Pinpoint the cell where the given text exists, returning its (X, Y) midpoint coordinate. 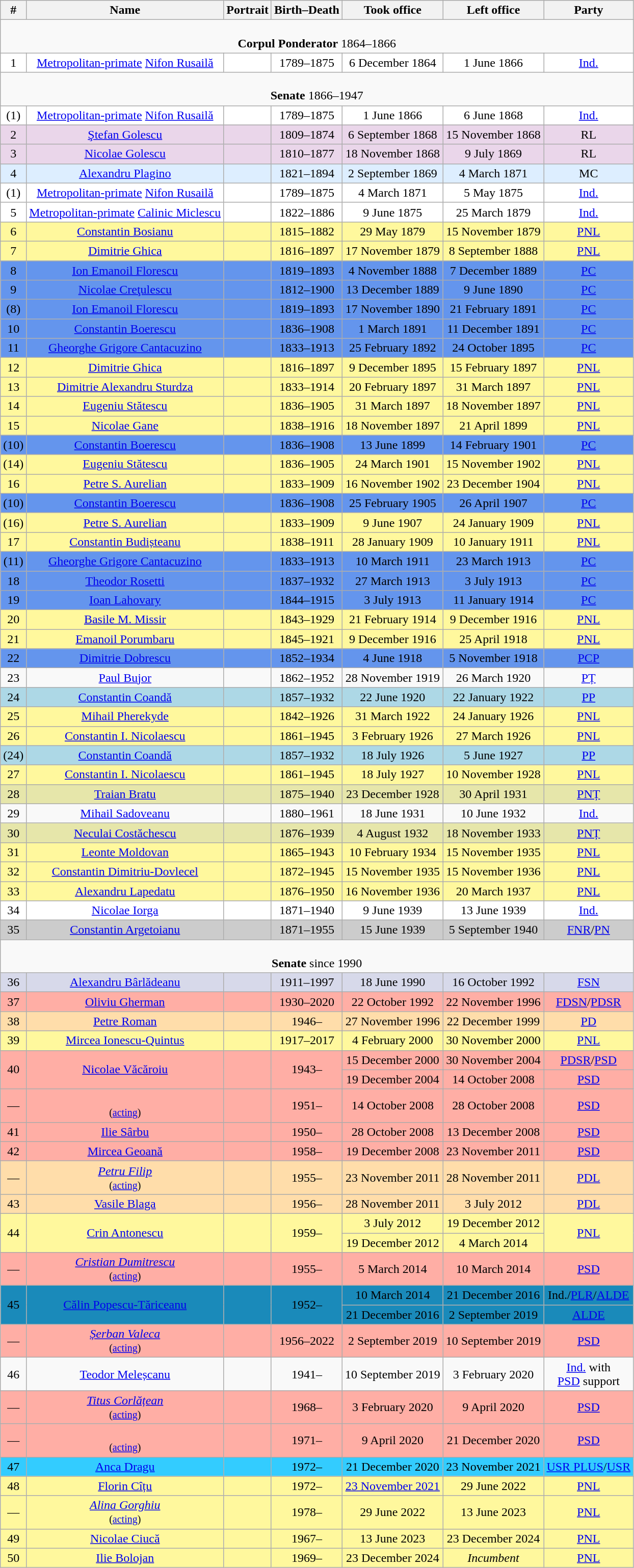
46 (13, 1374)
22 November 1996 (493, 1002)
25 February 1892 (392, 348)
28 November 1919 (392, 678)
19 (13, 600)
13 December 2008 (493, 1132)
Ştefan Golescu (125, 135)
26 (13, 736)
1871–1940 (307, 911)
1952– (307, 1305)
16 November 1936 (392, 891)
18 July 1927 (392, 775)
Șerban Valeca (acting) (125, 1341)
10 (13, 329)
Dimitrie Alexandru Sturdza (125, 387)
50 (13, 1558)
15 June 1939 (392, 930)
12 (13, 367)
Călin Popescu-Tăriceanu (125, 1305)
9 July 1869 (493, 154)
23 (13, 678)
Nicolae Văcăroiu (125, 1070)
Took office (392, 10)
23 December 1904 (493, 484)
Ilie Bolojan (125, 1558)
48 (13, 1486)
1911–1997 (307, 982)
Nicolae Iorga (125, 911)
15 November 1879 (493, 231)
Ioan Lahovary (125, 600)
13 June 1899 (392, 445)
1810–1877 (307, 154)
1941– (307, 1374)
Nicolae Creţulescu (125, 290)
FDSN/PDSR (589, 1002)
14 (13, 406)
(14) (13, 464)
1880–1961 (307, 813)
1959– (307, 1233)
3 February 1926 (392, 736)
27 March 1926 (493, 736)
Leonte Moldovan (125, 852)
1956– (307, 1204)
5 May 1875 (493, 193)
Left office (493, 10)
24 January 1926 (493, 716)
1967– (307, 1538)
17 November 1890 (392, 309)
26 April 1907 (493, 503)
Emanoil Porumbaru (125, 639)
22 (13, 658)
1862–1952 (307, 678)
Constantin Bosianu (125, 231)
22 December 1999 (493, 1021)
# (13, 10)
Birth–Death (307, 10)
27 March 1913 (392, 580)
5 September 1940 (493, 930)
1872–1945 (307, 871)
18 (13, 580)
25 (13, 716)
3 (13, 154)
18 July 1926 (392, 755)
1821–1894 (307, 173)
16 (13, 484)
20 March 1937 (493, 891)
1822–1886 (307, 212)
Mircea Geoană (125, 1151)
1958– (307, 1151)
1842–1926 (307, 716)
15 November 1936 (493, 871)
ALDE (589, 1315)
1837–1932 (307, 580)
9 June 1890 (493, 290)
1956–2022 (307, 1341)
(11) (13, 561)
8 (13, 271)
5 (13, 212)
1838–1911 (307, 542)
Constantin Budișteanu (125, 542)
5 June 1927 (493, 755)
27 November 1996 (392, 1021)
10 November 1928 (493, 775)
19 December 2008 (392, 1151)
9 June 1939 (392, 911)
1971– (307, 1440)
Incumbent (493, 1558)
22 January 1922 (493, 697)
10 January 1911 (493, 542)
1852–1934 (307, 658)
1838–1916 (307, 426)
Name (125, 10)
24 January 1909 (493, 522)
1865–1943 (307, 852)
43 (13, 1204)
6 December 1864 (392, 63)
32 (13, 871)
16 November 1902 (392, 484)
PD (589, 1021)
18 November 1933 (493, 833)
Petre Roman (125, 1021)
Titus Corlățean (acting) (125, 1407)
Oliviu Gherman (125, 1002)
15 December 2000 (392, 1060)
34 (13, 911)
Paul Bujor (125, 678)
40 (13, 1070)
Basile M. Missir (125, 620)
6 (13, 231)
Nicolae Golescu (125, 154)
(8) (13, 309)
24 March 1901 (392, 464)
Alexandru Lapedatu (125, 891)
9 June 1875 (392, 212)
30 (13, 833)
24 October 1895 (493, 348)
13 June 1939 (493, 911)
(16) (13, 522)
1968– (307, 1407)
24 (13, 697)
41 (13, 1132)
26 March 1920 (493, 678)
Constantin Dimitriu-Dovlecel (125, 871)
1871–1955 (307, 930)
25 April 1918 (493, 639)
28 January 1909 (392, 542)
Metropolitan-primate Calinic Miclescu (125, 212)
31 (13, 852)
Petru Filip (acting) (125, 1177)
Constantin Argetoianu (125, 930)
2 (13, 135)
1876–1939 (307, 833)
6 June 1868 (493, 115)
7 (13, 251)
15 November 1902 (493, 464)
Corpul Ponderator 1864–1866 (317, 37)
31 March 1922 (392, 716)
13 (13, 387)
1833–1914 (307, 387)
1930–2020 (307, 1002)
Cristian Dumitrescu (acting) (125, 1269)
15 November 1868 (493, 135)
4 (13, 173)
1951– (307, 1106)
USR PLUS/USR (589, 1467)
14 February 1901 (493, 445)
30 November 2004 (493, 1060)
Party (589, 10)
7 December 1889 (493, 271)
Senate since 1990 (317, 956)
47 (13, 1467)
49 (13, 1538)
FNR/PN (589, 930)
Alina Gorghiu (acting) (125, 1512)
4 February 2000 (392, 1041)
22 June 1920 (392, 697)
33 (13, 891)
1946– (307, 1021)
21 February 1914 (392, 620)
Mihail Pherekyde (125, 716)
PCP (589, 658)
30 April 1931 (493, 794)
25 March 1879 (493, 212)
9 June 1907 (392, 522)
23 March 1913 (493, 561)
20 February 1897 (392, 387)
Anca Dragu (125, 1467)
Florin Cîțu (125, 1486)
9 December 1895 (392, 367)
1 (13, 63)
6 September 1868 (392, 135)
45 (13, 1305)
11 (13, 348)
1943– (307, 1070)
29 (13, 813)
21 February 1891 (493, 309)
20 (13, 620)
4 August 1932 (392, 833)
17 (13, 542)
21 (13, 639)
1950– (307, 1132)
39 (13, 1041)
4 November 1888 (392, 271)
23 December 1928 (392, 794)
30 November 2000 (493, 1041)
5 November 1918 (493, 658)
4 March 2014 (493, 1243)
19 December 2004 (392, 1079)
5 March 2014 (392, 1269)
1843–1929 (307, 620)
1845–1921 (307, 639)
2 September 1869 (392, 173)
PȚ (589, 678)
18 June 1931 (392, 813)
10 March 1911 (392, 561)
1812–1900 (307, 290)
10 June 1932 (493, 813)
1875–1940 (307, 794)
13 December 1889 (392, 290)
Nicolae Gane (125, 426)
37 (13, 1002)
17 November 1879 (392, 251)
1815–1882 (307, 231)
18 November 1868 (392, 154)
42 (13, 1151)
Alexandru Plagino (125, 173)
4 June 1918 (392, 658)
Nicolae Ciucă (125, 1538)
Ind./PLR/ALDE (589, 1295)
21 April 1899 (493, 426)
18 June 1990 (392, 982)
11 December 1891 (493, 329)
1809–1874 (307, 135)
27 (13, 775)
Traian Bratu (125, 794)
Theodor Rosetti (125, 580)
8 September 1888 (493, 251)
Senate 1866–1947 (317, 89)
15 (13, 426)
15 February 1897 (493, 367)
29 May 1879 (392, 231)
11 January 1914 (493, 600)
1969– (307, 1558)
Crin Antonescu (125, 1233)
Mircea Ionescu-Quintus (125, 1041)
35 (13, 930)
Neculai Costăchescu (125, 833)
1978– (307, 1512)
1 March 1891 (392, 329)
25 February 1905 (392, 503)
1917–2017 (307, 1041)
MC (589, 173)
1876–1950 (307, 891)
Dimitrie Dobrescu (125, 658)
36 (13, 982)
28 (13, 794)
Ind. withPSD support (589, 1374)
Mihail Sadoveanu (125, 813)
FSN (589, 982)
38 (13, 1021)
1844–1915 (307, 600)
(24) (13, 755)
Vasile Blaga (125, 1204)
10 February 1934 (392, 852)
Portrait (248, 10)
PDSR/PSD (589, 1060)
Teodor Meleșcanu (125, 1374)
Alexandru Bârlădeanu (125, 982)
16 October 1992 (493, 982)
9 (13, 290)
22 October 1992 (392, 1002)
Ilie Sârbu (125, 1132)
44 (13, 1233)
